Output the (x, y) coordinate of the center of the cell containing the given text.  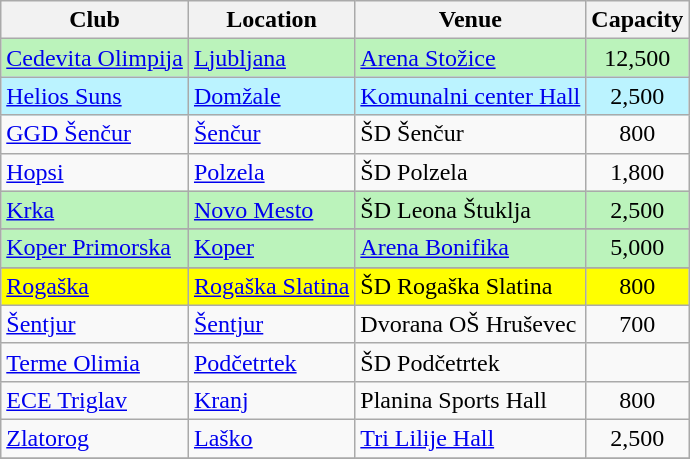
Polzela (271, 172)
Club (95, 20)
Terme Olimia (95, 362)
Cedevita Olimpija (95, 58)
ŠD Polzela (470, 172)
Komunalni center Hall (470, 96)
Kranj (271, 400)
Hopsi (95, 172)
ŠD Podčetrtek (470, 362)
12,500 (638, 58)
Domžale (271, 96)
ECE Triglav (95, 400)
Krka (95, 210)
Zlatorog (95, 438)
Arena Stožice (470, 58)
Rogaška (95, 286)
GGD Šenčur (95, 134)
Arena Bonifika (470, 248)
Planina Sports Hall (470, 400)
Capacity (638, 20)
Šenčur (271, 134)
Ljubljana (271, 58)
ŠD Leona Štuklja (470, 210)
Laško (271, 438)
Koper Primorska (95, 248)
Koper (271, 248)
Novo Mesto (271, 210)
ŠD Rogaška Slatina (470, 286)
Tri Lilije Hall (470, 438)
Venue (470, 20)
5,000 (638, 248)
Podčetrtek (271, 362)
Dvorana OŠ Hruševec (470, 324)
700 (638, 324)
1,800 (638, 172)
Rogaška Slatina (271, 286)
Location (271, 20)
ŠD Šenčur (470, 134)
Helios Suns (95, 96)
